Determine the [X, Y] coordinate at the center of the cell enclosing the given text.  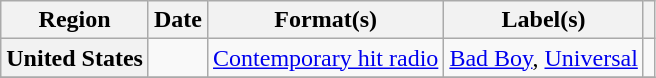
Date [178, 20]
Region [75, 20]
United States [75, 58]
Format(s) [326, 20]
Contemporary hit radio [326, 58]
Bad Boy, Universal [544, 58]
Label(s) [544, 20]
